Search for the cell housing the specified text and yield its (x, y) center coordinate. 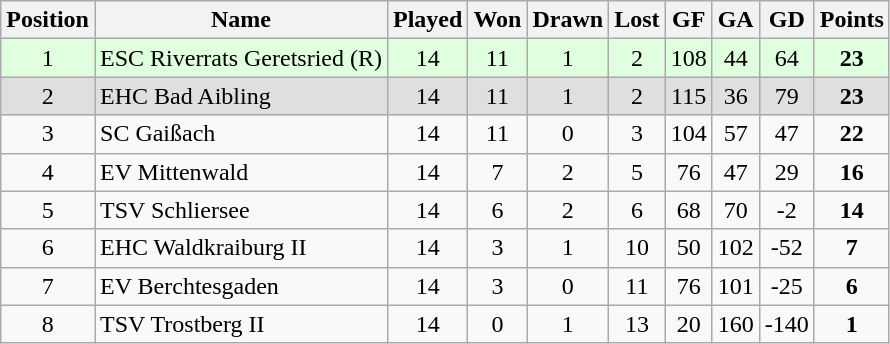
50 (688, 248)
Drawn (568, 20)
ESC Riverrats Geretsried (R) (240, 58)
GD (786, 20)
101 (736, 286)
102 (736, 248)
44 (736, 58)
EHC Bad Aibling (240, 96)
160 (736, 324)
-52 (786, 248)
10 (637, 248)
Lost (637, 20)
Played (427, 20)
SC Gaißach (240, 134)
TSV Trostberg II (240, 324)
13 (637, 324)
20 (688, 324)
-2 (786, 210)
EHC Waldkraiburg II (240, 248)
4 (48, 172)
79 (786, 96)
16 (852, 172)
108 (688, 58)
-140 (786, 324)
22 (852, 134)
EV Berchtesgaden (240, 286)
29 (786, 172)
57 (736, 134)
70 (736, 210)
Name (240, 20)
64 (786, 58)
Position (48, 20)
EV Mittenwald (240, 172)
GF (688, 20)
8 (48, 324)
115 (688, 96)
GA (736, 20)
104 (688, 134)
68 (688, 210)
36 (736, 96)
Won (498, 20)
-25 (786, 286)
TSV Schliersee (240, 210)
Points (852, 20)
